Identify which cell holds the provided text, then report its (x, y) central coordinate. 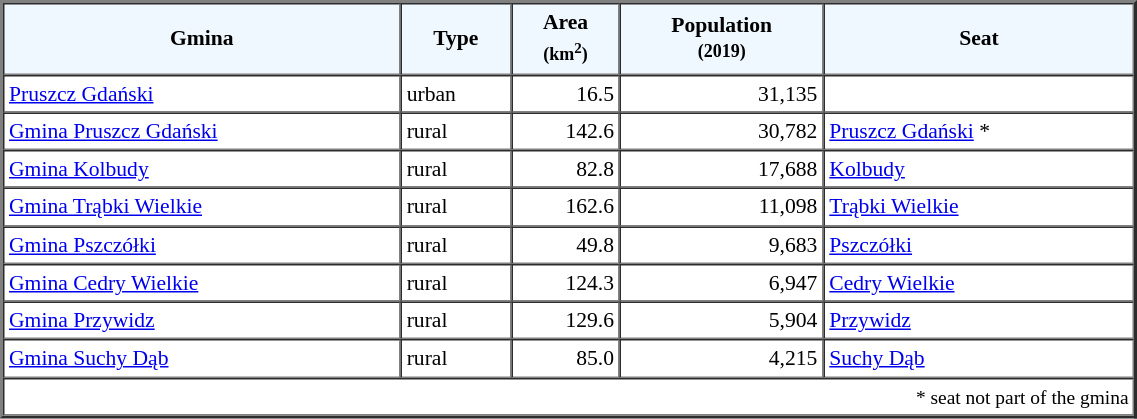
82.8 (566, 169)
49.8 (566, 245)
129.6 (566, 321)
Trąbki Wielkie (978, 207)
9,683 (722, 245)
16.5 (566, 93)
Pszczółki (978, 245)
Gmina Cedry Wielkie (202, 283)
4,215 (722, 359)
* seat not part of the gmina (569, 396)
Kolbudy (978, 169)
Gmina (202, 38)
Suchy Dąb (978, 359)
11,098 (722, 207)
Gmina Przywidz (202, 321)
31,135 (722, 93)
Area(km2) (566, 38)
Pruszcz Gdański * (978, 131)
Gmina Suchy Dąb (202, 359)
162.6 (566, 207)
17,688 (722, 169)
Seat (978, 38)
85.0 (566, 359)
6,947 (722, 283)
142.6 (566, 131)
Type (456, 38)
Cedry Wielkie (978, 283)
124.3 (566, 283)
Gmina Trąbki Wielkie (202, 207)
Gmina Pszczółki (202, 245)
Gmina Kolbudy (202, 169)
Gmina Pruszcz Gdański (202, 131)
5,904 (722, 321)
30,782 (722, 131)
Przywidz (978, 321)
Pruszcz Gdański (202, 93)
Population(2019) (722, 38)
urban (456, 93)
